Find where the given text appears and provide that cell's center as [X, Y] coordinate. 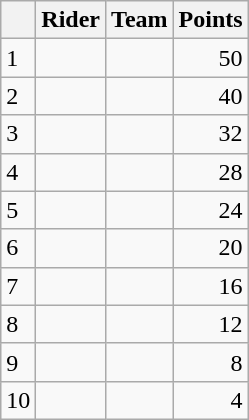
Points [210, 20]
9 [18, 362]
2 [18, 96]
20 [210, 248]
40 [210, 96]
28 [210, 172]
7 [18, 286]
1 [18, 58]
12 [210, 324]
Rider [71, 20]
50 [210, 58]
10 [18, 400]
24 [210, 210]
Team [140, 20]
16 [210, 286]
32 [210, 134]
5 [18, 210]
3 [18, 134]
6 [18, 248]
